Extract the (X, Y) coordinate from the center of the cell holding the provided text.  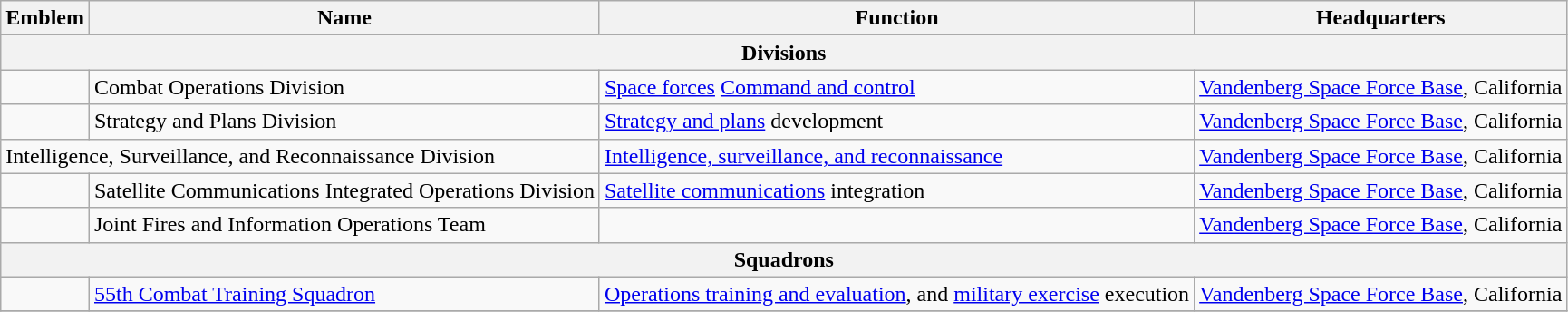
Operations training and evaluation, and military exercise execution (896, 294)
Divisions (784, 53)
Intelligence, Surveillance, and Reconnaissance Division (301, 156)
Name (344, 18)
Headquarters (1381, 18)
Space forces Command and control (896, 87)
Intelligence, surveillance, and reconnaissance (896, 156)
55th Combat Training Squadron (344, 294)
Squadrons (784, 259)
Combat Operations Division (344, 87)
Emblem (45, 18)
Strategy and plans development (896, 122)
Satellite communications integration (896, 190)
Function (896, 18)
Joint Fires and Information Operations Team (344, 225)
Satellite Communications Integrated Operations Division (344, 190)
Strategy and Plans Division (344, 122)
